For the text-containing cell, return its midpoint in (X, Y) coordinate format. 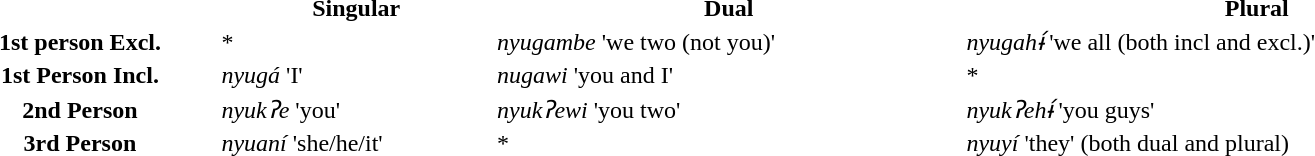
nyugambe 'we two (not you)' (729, 42)
* (356, 42)
nyukʔe 'you' (356, 110)
nyugá 'I' (356, 75)
nyukʔewi 'you two' (729, 110)
nugawi 'you and I' (729, 75)
